Search for the cell housing the specified text and yield its (x, y) center coordinate. 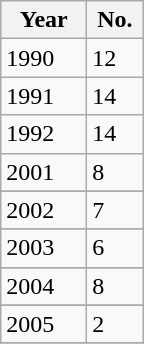
No. (115, 20)
1990 (44, 58)
2001 (44, 172)
2005 (44, 324)
1992 (44, 134)
2002 (44, 210)
Year (44, 20)
7 (115, 210)
6 (115, 248)
2003 (44, 248)
12 (115, 58)
2 (115, 324)
1991 (44, 96)
2004 (44, 286)
